Extract the (x, y) coordinate from the center of the cell holding the provided text.  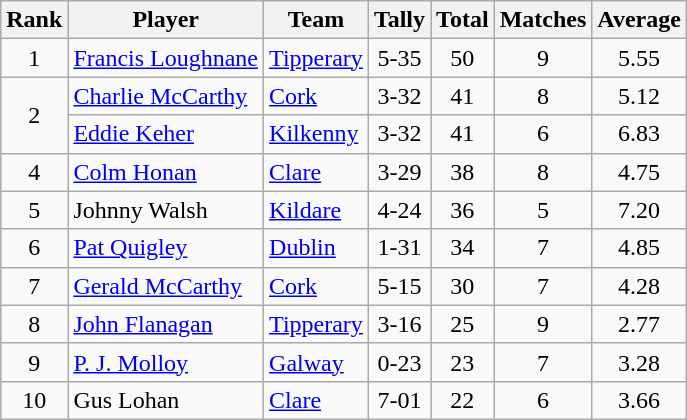
1 (34, 58)
22 (463, 400)
Francis Loughnane (166, 58)
Average (640, 20)
Eddie Keher (166, 134)
P. J. Molloy (166, 362)
Dublin (316, 248)
Tally (399, 20)
4.85 (640, 248)
Rank (34, 20)
2 (34, 115)
Colm Honan (166, 172)
7-01 (399, 400)
3-16 (399, 324)
Total (463, 20)
3.28 (640, 362)
4.28 (640, 286)
2.77 (640, 324)
30 (463, 286)
3.66 (640, 400)
5-15 (399, 286)
34 (463, 248)
Pat Quigley (166, 248)
5-35 (399, 58)
Matches (543, 20)
5.55 (640, 58)
38 (463, 172)
25 (463, 324)
Kilkenny (316, 134)
3-29 (399, 172)
Kildare (316, 210)
Gus Lohan (166, 400)
Gerald McCarthy (166, 286)
5.12 (640, 96)
0-23 (399, 362)
6.83 (640, 134)
4 (34, 172)
Team (316, 20)
10 (34, 400)
7.20 (640, 210)
Johnny Walsh (166, 210)
4.75 (640, 172)
Charlie McCarthy (166, 96)
Player (166, 20)
36 (463, 210)
4-24 (399, 210)
Galway (316, 362)
23 (463, 362)
1-31 (399, 248)
50 (463, 58)
John Flanagan (166, 324)
